Find where the given text appears and provide that cell's center as [x, y] coordinate. 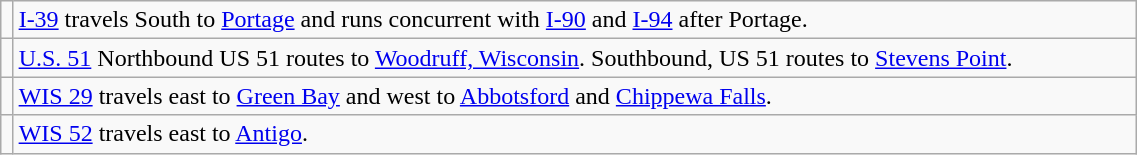
WIS 29 travels east to Green Bay and west to Abbotsford and Chippewa Falls. [575, 96]
WIS 52 travels east to Antigo. [575, 134]
I-39 travels South to Portage and runs concurrent with I-90 and I-94 after Portage. [575, 20]
U.S. 51 Northbound US 51 routes to Woodruff, Wisconsin. Southbound, US 51 routes to Stevens Point. [575, 58]
